Return (x, y) of the center of cell containing provided text 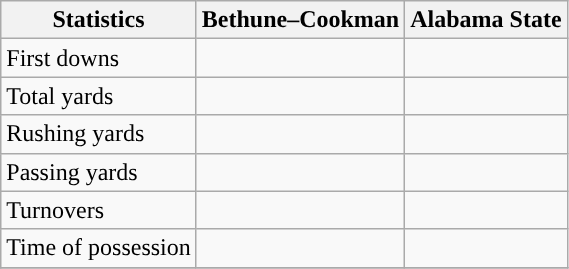
Turnovers (99, 210)
Time of possession (99, 248)
Rushing yards (99, 134)
Alabama State (486, 20)
Passing yards (99, 172)
Bethune–Cookman (300, 20)
First downs (99, 58)
Statistics (99, 20)
Total yards (99, 96)
